Detect which cell encompasses the target text, then output its [x, y] center coordinate. 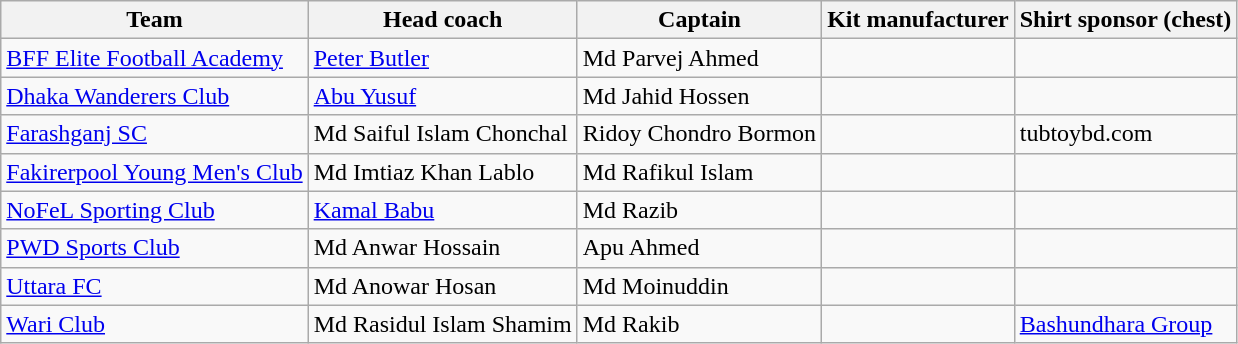
Shirt sponsor (chest) [1126, 20]
PWD Sports Club [154, 248]
Ridoy Chondro Bormon [699, 134]
Md Anowar Hosan [442, 286]
Apu Ahmed [699, 248]
Md Saiful Islam Chonchal [442, 134]
Team [154, 20]
Dhaka Wanderers Club [154, 96]
Uttara FC [154, 286]
Md Razib [699, 210]
Peter Butler [442, 58]
Farashganj SC [154, 134]
Md Jahid Hossen [699, 96]
Md Imtiaz Khan Lablo [442, 172]
Wari Club [154, 324]
Md Rakib [699, 324]
Bashundhara Group [1126, 324]
tubtoybd.com [1126, 134]
BFF Elite Football Academy [154, 58]
Md Anwar Hossain [442, 248]
Md Rasidul Islam Shamim [442, 324]
Md Parvej Ahmed [699, 58]
Kit manufacturer [918, 20]
Kamal Babu [442, 210]
Md Rafikul Islam [699, 172]
Captain [699, 20]
Head coach [442, 20]
Md Moinuddin [699, 286]
Fakirerpool Young Men's Club [154, 172]
NoFeL Sporting Club [154, 210]
Abu Yusuf [442, 96]
